Output the (X, Y) coordinate of the center of the cell containing the given text.  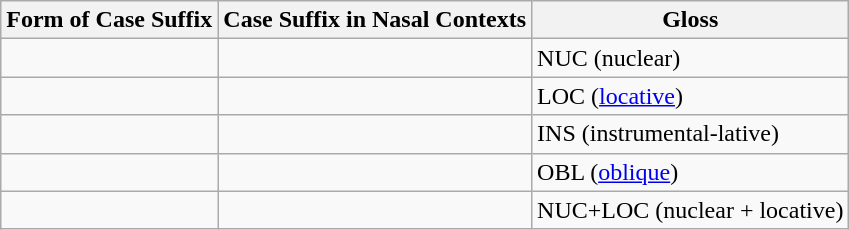
Form of Case Suffix (110, 20)
LOC (locative) (690, 96)
Case Suffix in Nasal Contexts (375, 20)
Gloss (690, 20)
OBL (oblique) (690, 172)
NUC (nuclear) (690, 58)
INS (instrumental-lative) (690, 134)
NUC+LOC (nuclear + locative) (690, 210)
